Extract the (X, Y) coordinate from the center of the cell holding the provided text.  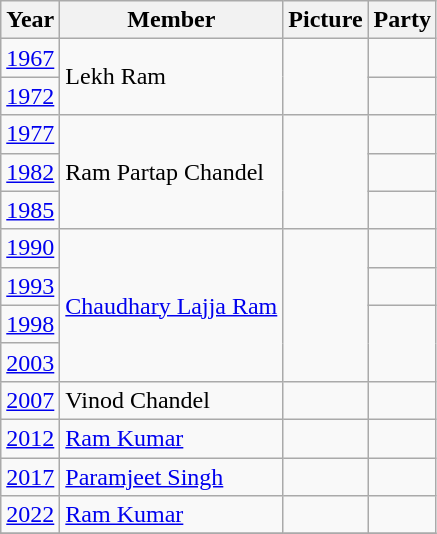
Picture (326, 20)
1972 (30, 96)
2003 (30, 362)
2012 (30, 438)
2022 (30, 515)
Ram Partap Chandel (172, 172)
Chaudhary Lajja Ram (172, 305)
1993 (30, 286)
Member (172, 20)
1967 (30, 58)
Party (402, 20)
2017 (30, 477)
1982 (30, 172)
1990 (30, 248)
Year (30, 20)
Lekh Ram (172, 77)
1998 (30, 324)
2007 (30, 400)
1985 (30, 210)
Vinod Chandel (172, 400)
Paramjeet Singh (172, 477)
1977 (30, 134)
